Return [X, Y] of the center of cell containing provided text 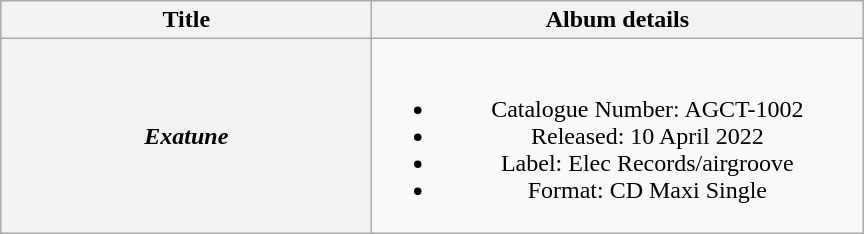
Title [186, 20]
Catalogue Number: AGCT-1002Released: 10 April 2022Label: Elec Records/airgrooveFormat: CD Maxi Single [618, 136]
Exatune [186, 136]
Album details [618, 20]
